Identify which cell holds the provided text, then report its (X, Y) central coordinate. 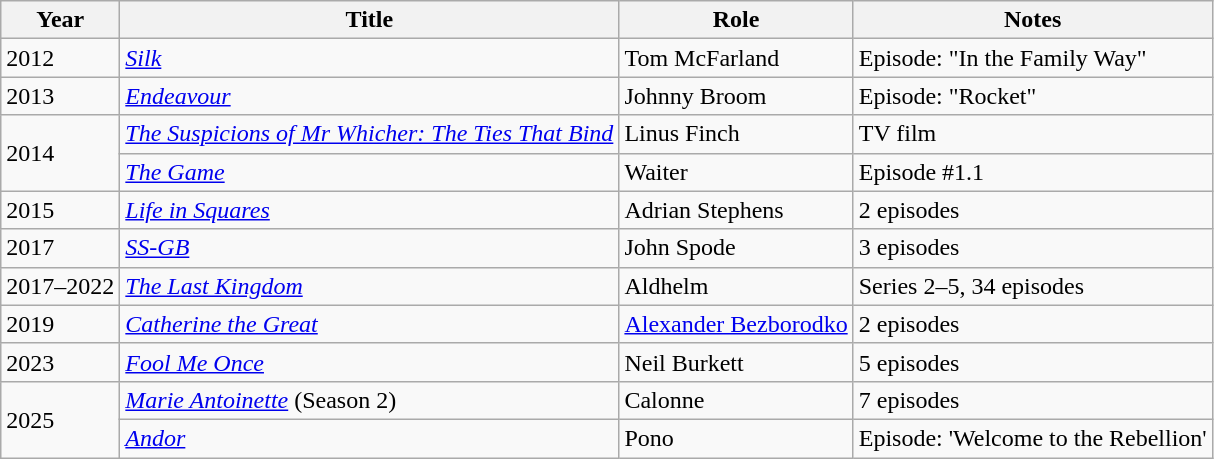
2017–2022 (60, 286)
Notes (1032, 20)
TV film (1032, 134)
Marie Antoinette (Season 2) (370, 400)
The Game (370, 172)
Tom McFarland (736, 58)
Episode: "Rocket" (1032, 96)
Calonne (736, 400)
7 episodes (1032, 400)
Johnny Broom (736, 96)
Adrian Stephens (736, 210)
The Suspicions of Mr Whicher: The Ties That Bind (370, 134)
Linus Finch (736, 134)
John Spode (736, 248)
2014 (60, 153)
Episode #1.1 (1032, 172)
Endeavour (370, 96)
SS-GB (370, 248)
2012 (60, 58)
Series 2–5, 34 episodes (1032, 286)
2013 (60, 96)
Waiter (736, 172)
Episode: "In the Family Way" (1032, 58)
Pono (736, 438)
2019 (60, 324)
Andor (370, 438)
Year (60, 20)
5 episodes (1032, 362)
Episode: 'Welcome to the Rebellion' (1032, 438)
2017 (60, 248)
Neil Burkett (736, 362)
The Last Kingdom (370, 286)
Fool Me Once (370, 362)
2023 (60, 362)
Role (736, 20)
3 episodes (1032, 248)
2025 (60, 419)
2015 (60, 210)
Silk (370, 58)
Aldhelm (736, 286)
Life in Squares (370, 210)
Title (370, 20)
Alexander Bezborodko (736, 324)
Catherine the Great (370, 324)
